Pinpoint the cell where the given text exists, returning its [X, Y] midpoint coordinate. 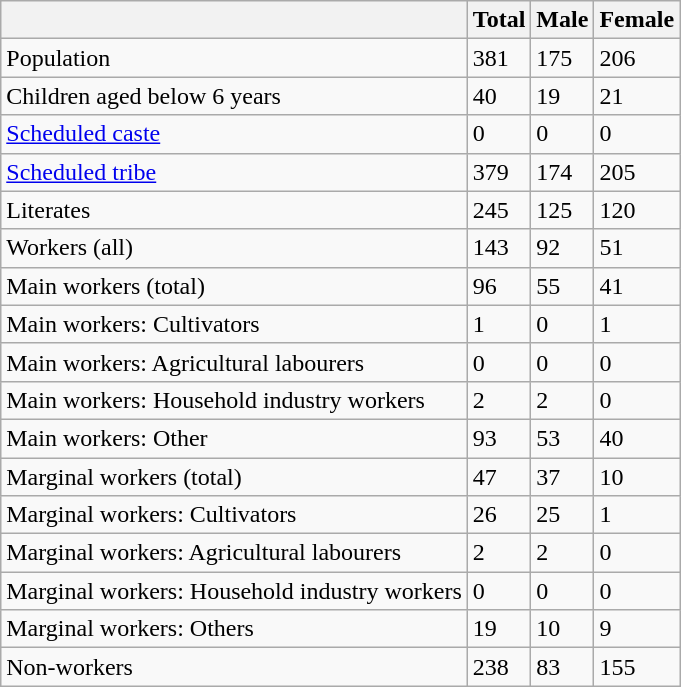
92 [562, 248]
Scheduled caste [234, 134]
Children aged below 6 years [234, 96]
9 [637, 629]
379 [499, 172]
206 [637, 58]
125 [562, 210]
Male [562, 20]
41 [637, 286]
175 [562, 58]
Marginal workers (total) [234, 477]
83 [562, 667]
143 [499, 248]
Main workers: Agricultural labourers [234, 362]
Female [637, 20]
Marginal workers: Agricultural labourers [234, 553]
Literates [234, 210]
26 [499, 515]
93 [499, 438]
Main workers: Household industry workers [234, 400]
Marginal workers: Household industry workers [234, 591]
53 [562, 438]
Population [234, 58]
Non-workers [234, 667]
238 [499, 667]
120 [637, 210]
Marginal workers: Cultivators [234, 515]
Main workers: Other [234, 438]
205 [637, 172]
Workers (all) [234, 248]
55 [562, 286]
245 [499, 210]
Scheduled tribe [234, 172]
Marginal workers: Others [234, 629]
Total [499, 20]
47 [499, 477]
25 [562, 515]
Main workers: Cultivators [234, 324]
155 [637, 667]
Main workers (total) [234, 286]
21 [637, 96]
381 [499, 58]
37 [562, 477]
174 [562, 172]
51 [637, 248]
96 [499, 286]
